For the text-containing cell, return its midpoint in [X, Y] coordinate format. 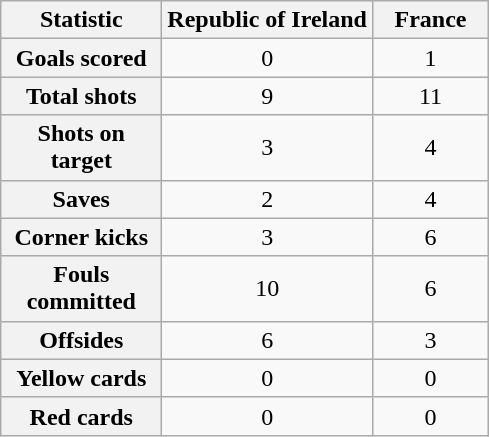
2 [268, 199]
Offsides [82, 340]
9 [268, 96]
Saves [82, 199]
Fouls committed [82, 288]
11 [430, 96]
Statistic [82, 20]
1 [430, 58]
Corner kicks [82, 237]
Yellow cards [82, 378]
France [430, 20]
Shots on target [82, 148]
Republic of Ireland [268, 20]
Goals scored [82, 58]
10 [268, 288]
Red cards [82, 416]
Total shots [82, 96]
